Pinpoint the cell where the given text exists, returning its (x, y) midpoint coordinate. 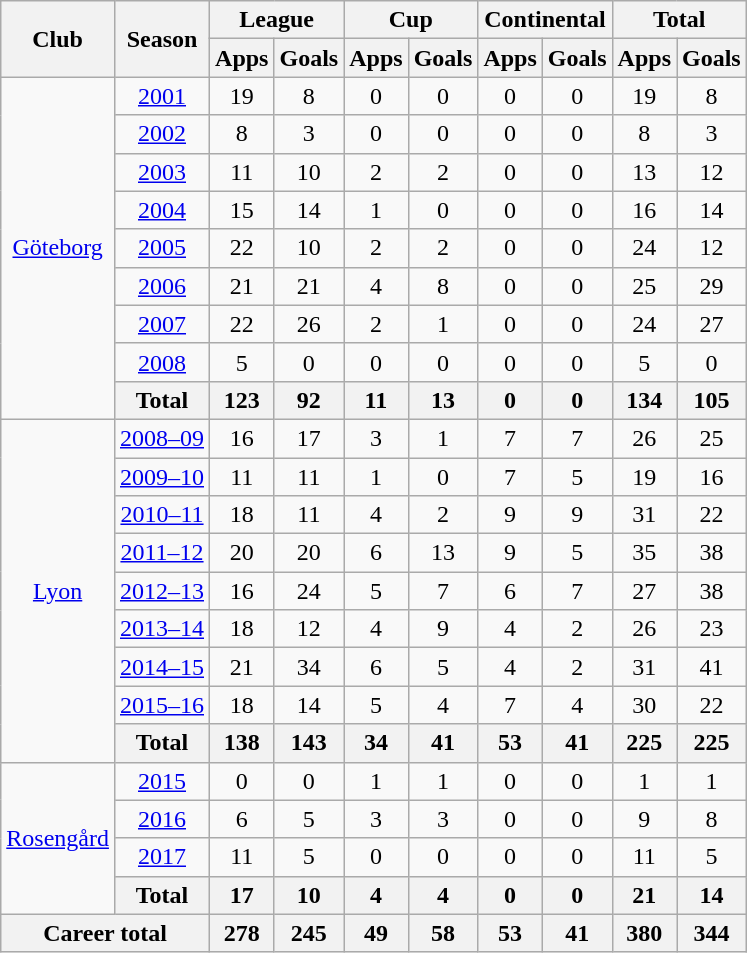
245 (309, 933)
2006 (162, 286)
League (277, 20)
2015–16 (162, 705)
15 (242, 210)
2016 (162, 819)
Continental (545, 20)
380 (644, 933)
2012–13 (162, 591)
138 (242, 743)
Season (162, 39)
2005 (162, 248)
2004 (162, 210)
58 (443, 933)
23 (711, 629)
30 (644, 705)
92 (309, 400)
134 (644, 400)
2007 (162, 324)
Career total (106, 933)
2008 (162, 362)
143 (309, 743)
29 (711, 286)
2001 (162, 96)
2010–11 (162, 515)
2013–14 (162, 629)
49 (376, 933)
Rosengård (58, 838)
Cup (411, 20)
Club (58, 39)
2003 (162, 172)
2008–09 (162, 438)
2002 (162, 134)
105 (711, 400)
2009–10 (162, 477)
2015 (162, 781)
344 (711, 933)
2014–15 (162, 667)
2017 (162, 857)
Lyon (58, 590)
278 (242, 933)
35 (644, 553)
2011–12 (162, 553)
123 (242, 400)
Göteborg (58, 248)
